Return (x, y) of the center of cell containing provided text 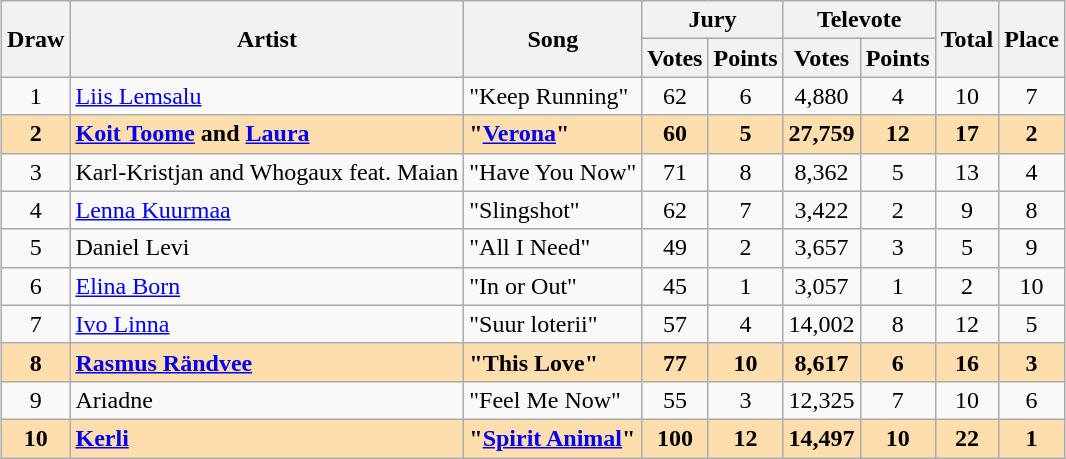
13 (967, 172)
Koit Toome and Laura (267, 134)
Draw (36, 39)
Song (553, 39)
Place (1032, 39)
8,362 (822, 172)
4,880 (822, 96)
8,617 (822, 362)
3,657 (822, 248)
Televote (859, 20)
Artist (267, 39)
"Have You Now" (553, 172)
27,759 (822, 134)
Daniel Levi (267, 248)
"Keep Running" (553, 96)
Rasmus Rändvee (267, 362)
57 (675, 324)
49 (675, 248)
Karl-Kristjan and Whogaux feat. Maian (267, 172)
3,422 (822, 210)
55 (675, 400)
Jury (712, 20)
12,325 (822, 400)
45 (675, 286)
16 (967, 362)
Liis Lemsalu (267, 96)
"Suur loterii" (553, 324)
Total (967, 39)
3,057 (822, 286)
Elina Born (267, 286)
"In or Out" (553, 286)
Ivo Linna (267, 324)
Kerli (267, 438)
22 (967, 438)
"Slingshot" (553, 210)
71 (675, 172)
17 (967, 134)
60 (675, 134)
"Feel Me Now" (553, 400)
Lenna Kuurmaa (267, 210)
Ariadne (267, 400)
"Spirit Animal" (553, 438)
"Verona" (553, 134)
14,497 (822, 438)
100 (675, 438)
"All I Need" (553, 248)
"This Love" (553, 362)
14,002 (822, 324)
77 (675, 362)
